For the text-containing cell, return its midpoint in (x, y) coordinate format. 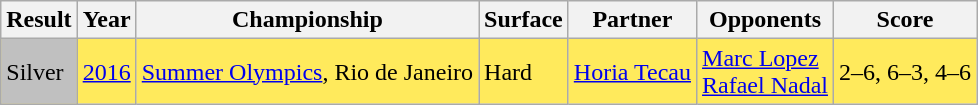
Score (906, 20)
2–6, 6–3, 4–6 (906, 72)
Hard (524, 72)
Surface (524, 20)
Year (106, 20)
2016 (106, 72)
Partner (632, 20)
Horia Tecau (632, 72)
Championship (307, 20)
Opponents (766, 20)
Summer Olympics, Rio de Janeiro (307, 72)
Result (39, 20)
Silver (39, 72)
Marc Lopez Rafael Nadal (766, 72)
